Return the [x, y] coordinate for the center point of the cell that contains the specified text.  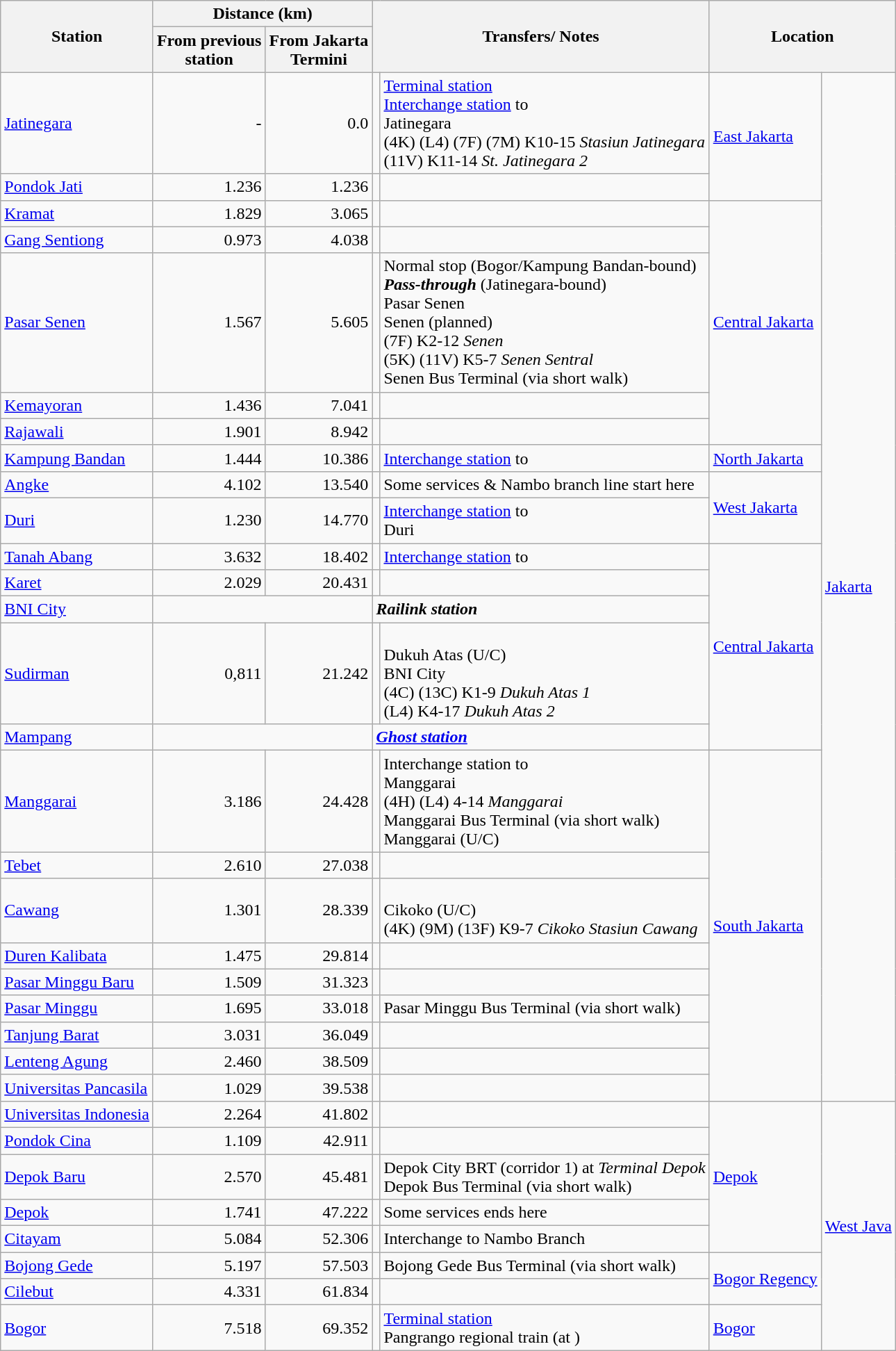
5.084 [209, 1239]
Dukuh Atas (U/C) BNI City (4C) (13C) K1-9 Dukuh Atas 1 (L4) K4-17 Dukuh Atas 2 [545, 673]
38.509 [319, 1061]
10.386 [319, 458]
1.230 [209, 520]
18.402 [319, 557]
Pondok Cina [77, 1140]
Interchange to Nambo Branch [545, 1239]
42.911 [319, 1140]
Jakarta [858, 587]
1.567 [209, 322]
Duren Kalibata [77, 956]
Lenteng Agung [77, 1061]
1.109 [209, 1140]
BNI City [77, 609]
Bogor Regency [765, 1279]
13.540 [319, 484]
North Jakarta [765, 458]
2.264 [209, 1114]
1.509 [209, 982]
1.741 [209, 1213]
Ghost station [540, 737]
Duri [77, 520]
Sudirman [77, 673]
1.436 [209, 405]
From JakartaTermini [319, 50]
3.065 [319, 213]
47.222 [319, 1213]
Pasar Minggu Baru [77, 982]
69.352 [319, 1327]
57.503 [319, 1266]
2.570 [209, 1176]
From previousstation [209, 50]
4.331 [209, 1292]
33.018 [319, 1008]
Gang Sentiong [77, 240]
Jatinegara [77, 123]
West Java [858, 1225]
Bojong Gede Bus Terminal (via short walk) [545, 1266]
1.829 [209, 213]
Transfers/ Notes [540, 36]
Some services ends here [545, 1213]
South Jakarta [765, 926]
27.038 [319, 865]
5.605 [319, 322]
Kampung Bandan [77, 458]
5.197 [209, 1266]
45.481 [319, 1176]
29.814 [319, 956]
Kemayoran [77, 405]
Citayam [77, 1239]
Station [77, 36]
0,811 [209, 673]
61.834 [319, 1292]
36.049 [319, 1035]
Tebet [77, 865]
20.431 [319, 583]
Distance (km) [263, 14]
31.323 [319, 982]
Universitas Indonesia [77, 1114]
0.0 [319, 123]
Cilebut [77, 1292]
24.428 [319, 801]
Cikoko (U/C)(4K) (9M) (13F) K9-7 Cikoko Stasiun Cawang [545, 910]
39.538 [319, 1088]
East Jakarta [765, 136]
Pasar Senen [77, 322]
28.339 [319, 910]
Rajawali [77, 432]
4.102 [209, 484]
2.029 [209, 583]
14.770 [319, 520]
8.942 [319, 432]
7.041 [319, 405]
3.632 [209, 557]
1.695 [209, 1008]
Cawang [77, 910]
21.242 [319, 673]
Tanjung Barat [77, 1035]
Depok Baru [77, 1176]
Railink station [540, 609]
1.901 [209, 432]
3.031 [209, 1035]
Angke [77, 484]
Bojong Gede [77, 1266]
Kramat [77, 213]
- [209, 123]
4.038 [319, 240]
Pasar Minggu [77, 1008]
Manggarai [77, 801]
Terminal station Pangrango regional train (at ) [545, 1327]
7.518 [209, 1327]
0.973 [209, 240]
Karet [77, 583]
1.301 [209, 910]
41.802 [319, 1114]
Interchange station to Duri [545, 520]
1.475 [209, 956]
Some services & Nambo branch line start here [545, 484]
Depok City BRT (corridor 1) at Terminal Depok Depok Bus Terminal (via short walk) [545, 1176]
Universitas Pancasila [77, 1088]
Mampang [77, 737]
Tanah Abang [77, 557]
Interchange station to Manggarai (4H) (L4) 4-14 Manggarai Manggarai Bus Terminal (via short walk) Manggarai (U/C) [545, 801]
Pondok Jati [77, 187]
1.029 [209, 1088]
West Jakarta [765, 507]
Location [802, 36]
1.444 [209, 458]
2.460 [209, 1061]
2.610 [209, 865]
Terminal stationInterchange station to Jatinegara(4K) (L4) (7F) (7M) K10-15 Stasiun Jatinegara (11V) K11-14 St. Jatinegara 2 [545, 123]
3.186 [209, 801]
52.306 [319, 1239]
Pasar Minggu Bus Terminal (via short walk) [545, 1008]
